Detect which cell encompasses the target text, then output its [x, y] center coordinate. 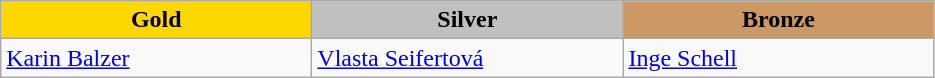
Bronze [778, 20]
Inge Schell [778, 58]
Vlasta Seifertová [468, 58]
Karin Balzer [156, 58]
Silver [468, 20]
Gold [156, 20]
